Detect which cell encompasses the target text, then output its (x, y) center coordinate. 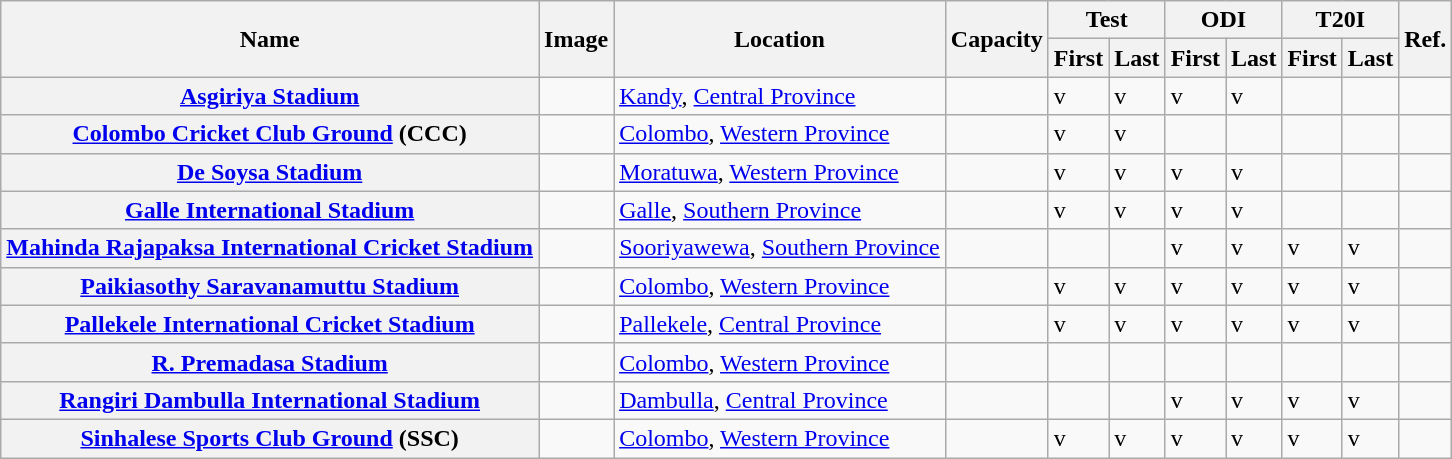
Location (780, 39)
Mahinda Rajapaksa International Cricket Stadium (270, 248)
Asgiriya Stadium (270, 96)
Capacity (996, 39)
T20I (1340, 20)
Ref. (1426, 39)
Test (1106, 20)
Dambulla, Central Province (780, 400)
Rangiri Dambulla International Stadium (270, 400)
Sinhalese Sports Club Ground (SSC) (270, 438)
Kandy, Central Province (780, 96)
De Soysa Stadium (270, 172)
Pallekele, Central Province (780, 324)
R. Premadasa Stadium (270, 362)
Colombo Cricket Club Ground (CCC) (270, 134)
ODI (1224, 20)
Moratuwa, Western Province (780, 172)
Galle, Southern Province (780, 210)
Paikiasothy Saravanamuttu Stadium (270, 286)
Galle International Stadium (270, 210)
Pallekele International Cricket Stadium (270, 324)
Sooriyawewa, Southern Province (780, 248)
Image (576, 39)
Name (270, 39)
